Determine the [X, Y] coordinate at the center of the cell enclosing the given text.  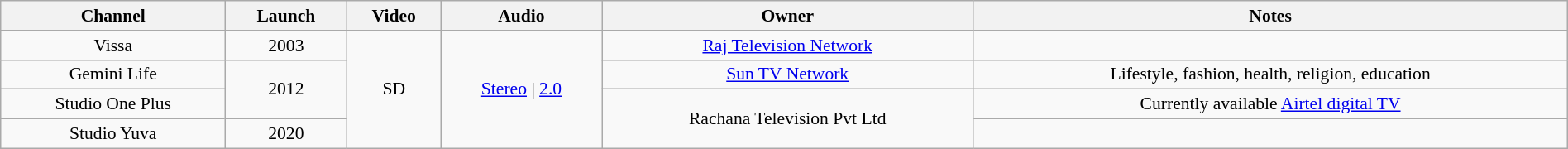
Studio One Plus [113, 104]
Audio [521, 16]
2003 [286, 46]
Launch [286, 16]
Owner [787, 16]
Vissa [113, 46]
Stereo | 2.0 [521, 89]
SD [394, 89]
Lifestyle, fashion, health, religion, education [1270, 74]
Studio Yuva [113, 134]
Sun TV Network [787, 74]
2012 [286, 89]
Channel [113, 16]
Video [394, 16]
Gemini Life [113, 74]
Currently available Airtel digital TV [1270, 104]
2020 [286, 134]
Raj Television Network [787, 46]
Notes [1270, 16]
Rachana Television Pvt Ltd [787, 119]
